For the text-containing cell, return its midpoint in (X, Y) coordinate format. 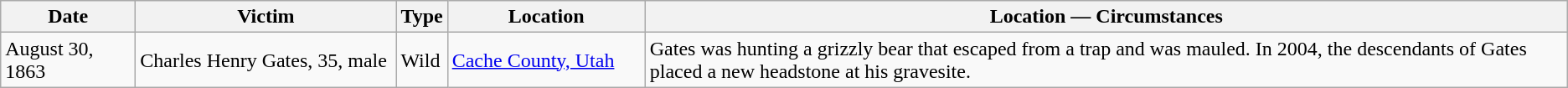
Victim (266, 17)
Type (422, 17)
August 30, 1863 (69, 60)
Location — Circumstances (1106, 17)
Wild (422, 60)
Charles Henry Gates, 35, male (266, 60)
Cache County, Utah (546, 60)
Gates was hunting a grizzly bear that escaped from a trap and was mauled. In 2004, the descendants of Gates placed a new headstone at his gravesite. (1106, 60)
Location (546, 17)
Date (69, 17)
